Determine the [X, Y] coordinate at the center of the cell enclosing the given text.  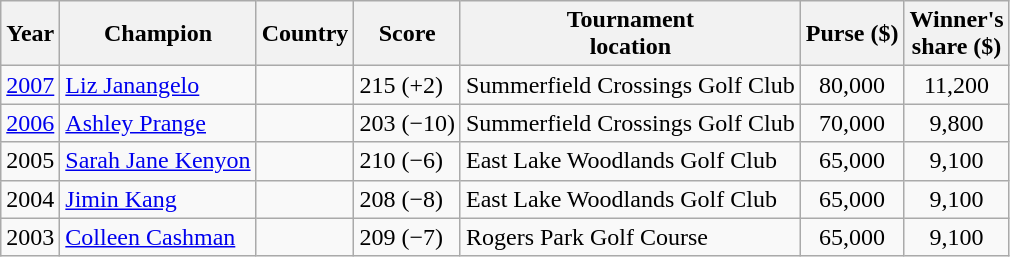
Champion [158, 34]
70,000 [852, 123]
Jimin Kang [158, 199]
203 (−10) [408, 123]
Liz Janangelo [158, 85]
Rogers Park Golf Course [630, 237]
Sarah Jane Kenyon [158, 161]
Score [408, 34]
Year [30, 34]
Country [305, 34]
210 (−6) [408, 161]
209 (−7) [408, 237]
2003 [30, 237]
2006 [30, 123]
215 (+2) [408, 85]
Purse ($) [852, 34]
80,000 [852, 85]
Tournamentlocation [630, 34]
2007 [30, 85]
Winner'sshare ($) [956, 34]
9,800 [956, 123]
2005 [30, 161]
208 (−8) [408, 199]
Ashley Prange [158, 123]
2004 [30, 199]
11,200 [956, 85]
Colleen Cashman [158, 237]
